Scan for the cell matching the given text and deliver its [x, y] coordinate at center. 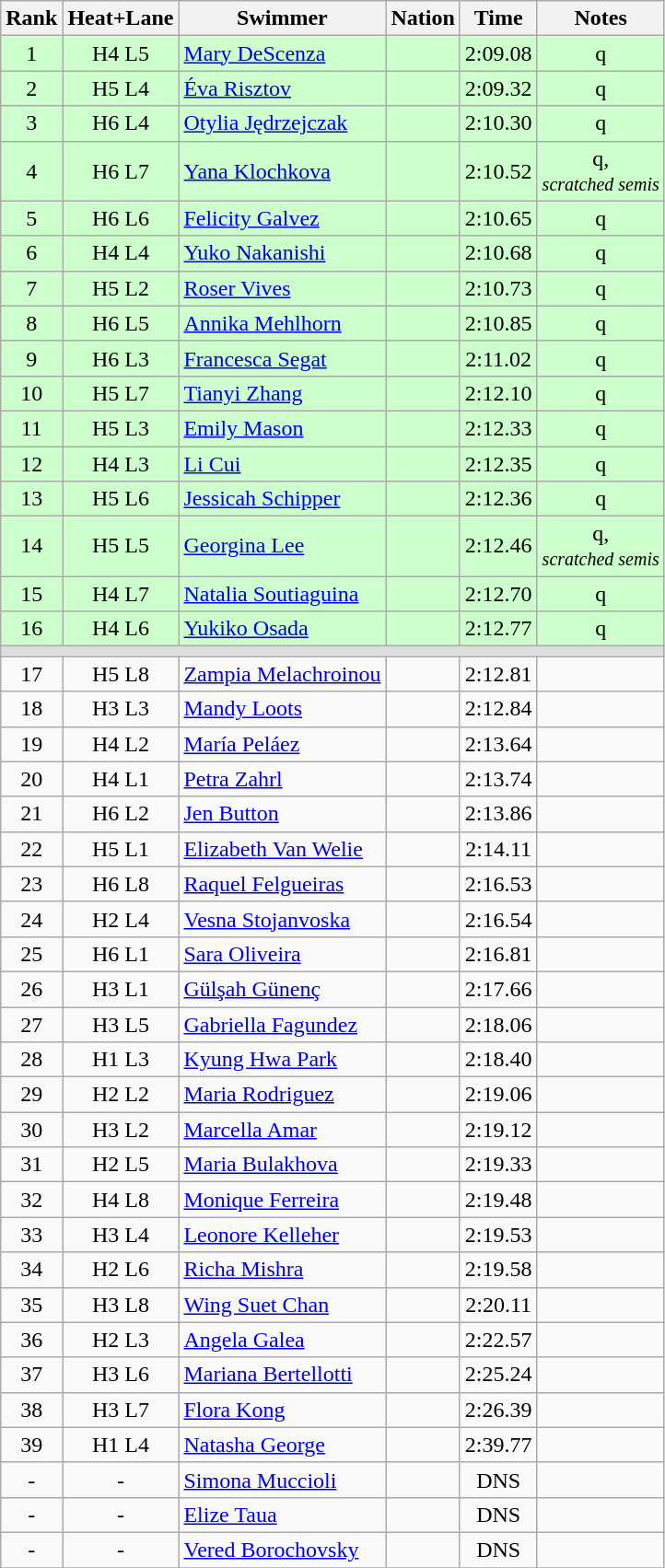
2:12.81 [498, 674]
H5 L2 [121, 288]
2:10.30 [498, 123]
10 [31, 393]
Simona Muccioli [282, 1480]
2:12.36 [498, 499]
2:14.11 [498, 849]
Emily Mason [282, 428]
11 [31, 428]
Vered Borochovsky [282, 1550]
H1 L3 [121, 1060]
16 [31, 629]
2:11.02 [498, 358]
1 [31, 53]
Marcella Amar [282, 1130]
Monique Ferreira [282, 1200]
2:17.66 [498, 989]
Leonore Kelleher [282, 1235]
Yuko Nakanishi [282, 253]
Gülşah Günenç [282, 989]
H4 L3 [121, 463]
5 [31, 218]
34 [31, 1270]
2:20.11 [498, 1305]
Wing Suet Chan [282, 1305]
H4 L6 [121, 629]
2:12.33 [498, 428]
Angela Galea [282, 1340]
H6 L8 [121, 884]
2:16.54 [498, 919]
H6 L7 [121, 171]
Vesna Stojanvoska [282, 919]
H4 L2 [121, 744]
12 [31, 463]
2:26.39 [498, 1410]
Annika Mehlhorn [282, 323]
15 [31, 594]
Li Cui [282, 463]
Petra Zahrl [282, 779]
13 [31, 499]
2:19.53 [498, 1235]
3 [31, 123]
2:22.57 [498, 1340]
Tianyi Zhang [282, 393]
H5 L5 [121, 547]
Jessicah Schipper [282, 499]
2:19.58 [498, 1270]
2:10.68 [498, 253]
33 [31, 1235]
María Peláez [282, 744]
H3 L7 [121, 1410]
Time [498, 18]
Sara Oliveira [282, 954]
H2 L2 [121, 1095]
Natasha George [282, 1445]
2:12.77 [498, 629]
37 [31, 1375]
Elize Taua [282, 1515]
H5 L4 [121, 88]
H5 L7 [121, 393]
35 [31, 1305]
Mandy Loots [282, 709]
Otylia Jędrzejczak [282, 123]
H6 L1 [121, 954]
26 [31, 989]
2:09.32 [498, 88]
Yukiko Osada [282, 629]
H3 L1 [121, 989]
2:19.06 [498, 1095]
2:09.08 [498, 53]
6 [31, 253]
9 [31, 358]
Zampia Melachroinou [282, 674]
20 [31, 779]
H3 L4 [121, 1235]
Roser Vives [282, 288]
2:13.74 [498, 779]
Mariana Bertellotti [282, 1375]
H2 L6 [121, 1270]
2 [31, 88]
Maria Rodriguez [282, 1095]
H2 L5 [121, 1165]
H3 L8 [121, 1305]
30 [31, 1130]
H6 L6 [121, 218]
27 [31, 1025]
2:19.48 [498, 1200]
2:12.46 [498, 547]
H3 L6 [121, 1375]
2:13.64 [498, 744]
2:12.10 [498, 393]
2:39.77 [498, 1445]
H1 L4 [121, 1445]
Notes [601, 18]
17 [31, 674]
H4 L5 [121, 53]
2:25.24 [498, 1375]
Yana Klochkova [282, 171]
Georgina Lee [282, 547]
2:13.86 [498, 814]
H3 L2 [121, 1130]
Maria Bulakhova [282, 1165]
H5 L8 [121, 674]
Richa Mishra [282, 1270]
Natalia Soutiaguina [282, 594]
2:18.06 [498, 1025]
Swimmer [282, 18]
21 [31, 814]
2:18.40 [498, 1060]
Rank [31, 18]
H2 L3 [121, 1340]
H6 L2 [121, 814]
H2 L4 [121, 919]
36 [31, 1340]
14 [31, 547]
2:16.81 [498, 954]
H6 L5 [121, 323]
2:10.73 [498, 288]
2:10.85 [498, 323]
Flora Kong [282, 1410]
Felicity Galvez [282, 218]
19 [31, 744]
31 [31, 1165]
H3 L3 [121, 709]
H6 L3 [121, 358]
Nation [423, 18]
29 [31, 1095]
Gabriella Fagundez [282, 1025]
H4 L4 [121, 253]
H4 L8 [121, 1200]
18 [31, 709]
39 [31, 1445]
2:12.70 [498, 594]
Elizabeth Van Welie [282, 849]
22 [31, 849]
2:10.65 [498, 218]
2:16.53 [498, 884]
38 [31, 1410]
32 [31, 1200]
Raquel Felgueiras [282, 884]
24 [31, 919]
Jen Button [282, 814]
7 [31, 288]
H3 L5 [121, 1025]
Heat+Lane [121, 18]
2:19.33 [498, 1165]
23 [31, 884]
8 [31, 323]
H5 L3 [121, 428]
2:19.12 [498, 1130]
28 [31, 1060]
H5 L6 [121, 499]
25 [31, 954]
2:12.84 [498, 709]
2:12.35 [498, 463]
Éva Risztov [282, 88]
2:10.52 [498, 171]
H6 L4 [121, 123]
H5 L1 [121, 849]
Mary DeScenza [282, 53]
4 [31, 171]
H4 L7 [121, 594]
Francesca Segat [282, 358]
Kyung Hwa Park [282, 1060]
H4 L1 [121, 779]
